Output the [x, y] coordinate of the center of the cell containing the given text.  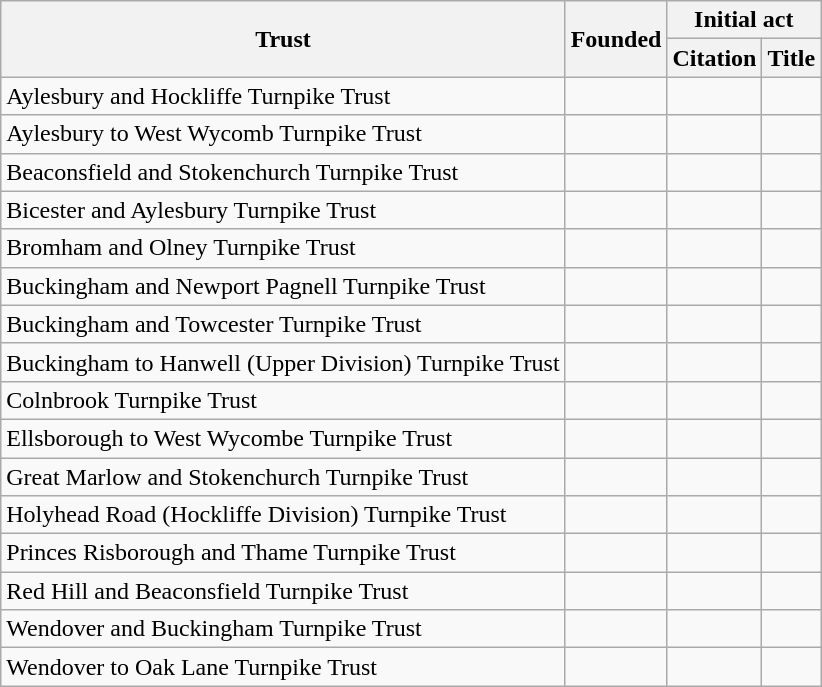
Beaconsfield and Stokenchurch Turnpike Trust [283, 172]
Bicester and Aylesbury Turnpike Trust [283, 210]
Buckingham to Hanwell (Upper Division) Turnpike Trust [283, 362]
Aylesbury and Hockliffe Turnpike Trust [283, 96]
Buckingham and Towcester Turnpike Trust [283, 324]
Initial act [744, 20]
Ellsborough to West Wycombe Turnpike Trust [283, 438]
Title [792, 58]
Princes Risborough and Thame Turnpike Trust [283, 553]
Trust [283, 39]
Red Hill and Beaconsfield Turnpike Trust [283, 591]
Colnbrook Turnpike Trust [283, 400]
Bromham and Olney Turnpike Trust [283, 248]
Citation [714, 58]
Wendover and Buckingham Turnpike Trust [283, 629]
Aylesbury to West Wycomb Turnpike Trust [283, 134]
Buckingham and Newport Pagnell Turnpike Trust [283, 286]
Great Marlow and Stokenchurch Turnpike Trust [283, 477]
Founded [616, 39]
Holyhead Road (Hockliffe Division) Turnpike Trust [283, 515]
Wendover to Oak Lane Turnpike Trust [283, 667]
